Output the (x, y) coordinate of the center of the cell containing the given text.  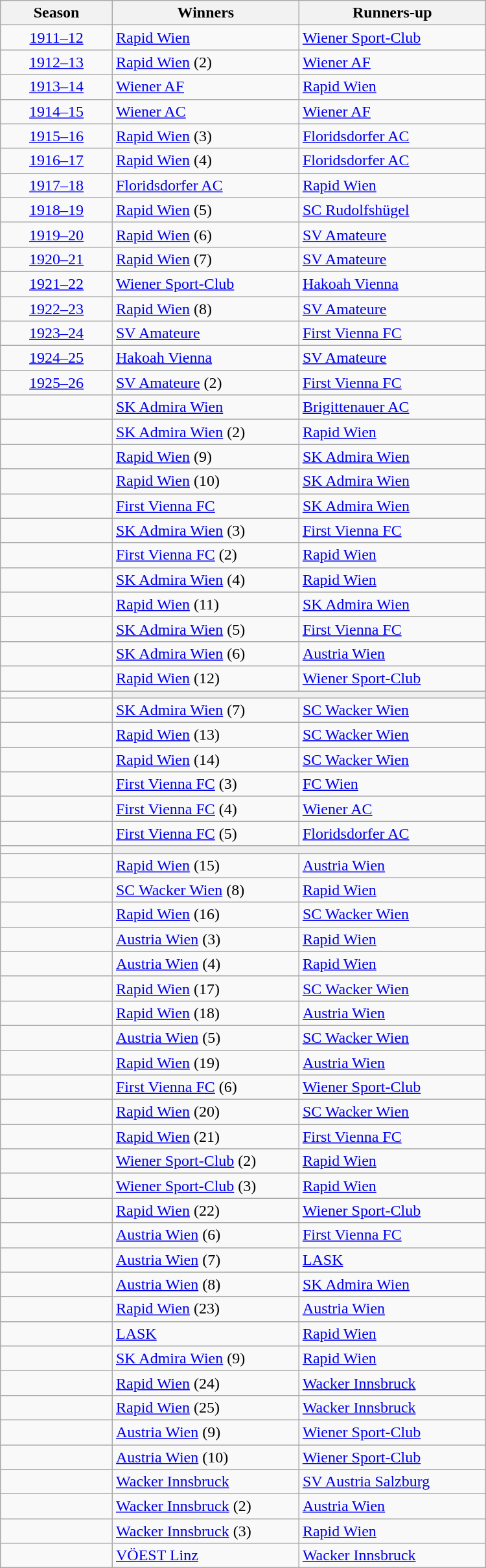
SC Rudolfshügel (392, 210)
Runners-up (392, 13)
Austria Wien (7) (205, 1260)
SK Admira Wien (2) (205, 432)
Rapid Wien (3) (205, 136)
Wacker Innsbruck (2) (205, 1506)
Rapid Wien (15) (205, 865)
Rapid Wien (12) (205, 678)
1914–15 (57, 111)
1923–24 (57, 334)
SK Admira Wien (6) (205, 653)
Rapid Wien (22) (205, 1210)
1925–26 (57, 383)
Austria Wien (10) (205, 1457)
Austria Wien (5) (205, 1038)
Austria Wien (9) (205, 1432)
Wiener Sport-Club (3) (205, 1186)
VÖEST Linz (205, 1556)
Rapid Wien (19) (205, 1063)
1918–19 (57, 210)
Rapid Wien (9) (205, 457)
1921–22 (57, 284)
Austria Wien (3) (205, 939)
1919–20 (57, 234)
SK Admira Wien (7) (205, 710)
First Vienna FC (2) (205, 555)
SK Admira Wien (3) (205, 530)
Rapid Wien (4) (205, 161)
Rapid Wien (10) (205, 481)
Rapid Wien (2) (205, 62)
1922–23 (57, 309)
Rapid Wien (13) (205, 735)
Rapid Wien (21) (205, 1137)
1911–12 (57, 38)
SV Austria Salzburg (392, 1482)
1913–14 (57, 87)
First Vienna FC (5) (205, 834)
Rapid Wien (11) (205, 604)
1920–21 (57, 259)
1924–25 (57, 358)
Rapid Wien (6) (205, 234)
Rapid Wien (24) (205, 1383)
Austria Wien (4) (205, 964)
Winners (205, 13)
First Vienna FC (3) (205, 784)
Austria Wien (8) (205, 1284)
Rapid Wien (20) (205, 1112)
Austria Wien (6) (205, 1235)
SK Admira Wien (9) (205, 1358)
SK Admira Wien (5) (205, 629)
1917–18 (57, 185)
Season (57, 13)
SV Amateure (2) (205, 383)
Rapid Wien (8) (205, 309)
First Vienna FC (4) (205, 809)
SK Admira Wien (4) (205, 580)
Rapid Wien (16) (205, 915)
Wiener Sport-Club (2) (205, 1161)
Rapid Wien (14) (205, 760)
FC Wien (392, 784)
1916–17 (57, 161)
Wacker Innsbruck (3) (205, 1531)
Brigittenauer AC (392, 407)
Rapid Wien (25) (205, 1407)
1912–13 (57, 62)
Rapid Wien (17) (205, 988)
First Vienna FC (6) (205, 1087)
Rapid Wien (18) (205, 1013)
Rapid Wien (5) (205, 210)
Rapid Wien (7) (205, 259)
1915–16 (57, 136)
Rapid Wien (23) (205, 1309)
SC Wacker Wien (8) (205, 890)
